Identify which cell holds the provided text, then report its [X, Y] central coordinate. 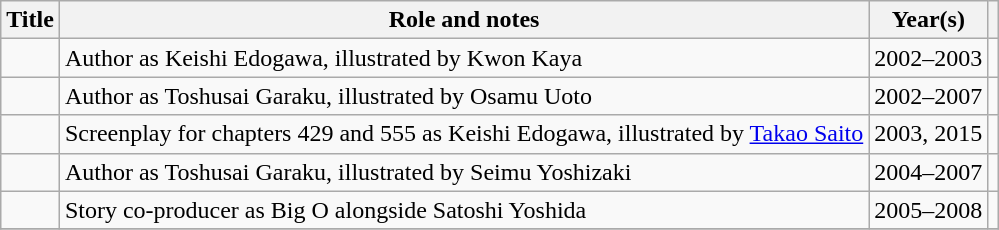
2003, 2015 [928, 134]
Title [30, 20]
Role and notes [464, 20]
2005–2008 [928, 210]
2004–2007 [928, 172]
2002–2003 [928, 58]
Screenplay for chapters 429 and 555 as Keishi Edogawa, illustrated by Takao Saito [464, 134]
Author as Toshusai Garaku, illustrated by Osamu Uoto [464, 96]
Author as Toshusai Garaku, illustrated by Seimu Yoshizaki [464, 172]
2002–2007 [928, 96]
Year(s) [928, 20]
Author as Keishi Edogawa, illustrated by Kwon Kaya [464, 58]
Story co-producer as Big O alongside Satoshi Yoshida [464, 210]
